Determine the [x, y] coordinate at the center of the cell enclosing the given text.  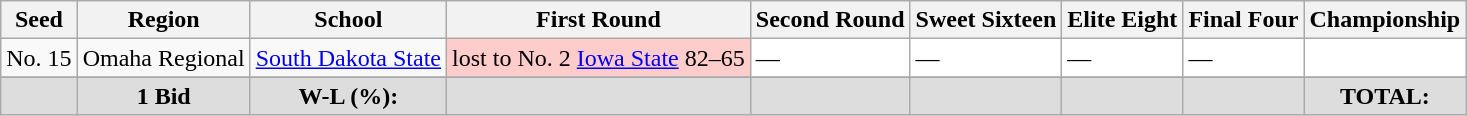
No. 15 [39, 58]
W-L (%): [348, 96]
South Dakota State [348, 58]
Elite Eight [1122, 20]
Sweet Sixteen [986, 20]
First Round [599, 20]
1 Bid [164, 96]
Final Four [1244, 20]
TOTAL: [1385, 96]
School [348, 20]
Omaha Regional [164, 58]
Second Round [830, 20]
Championship [1385, 20]
Seed [39, 20]
lost to No. 2 Iowa State 82–65 [599, 58]
Region [164, 20]
